Pinpoint the cell where the given text exists, returning its (x, y) midpoint coordinate. 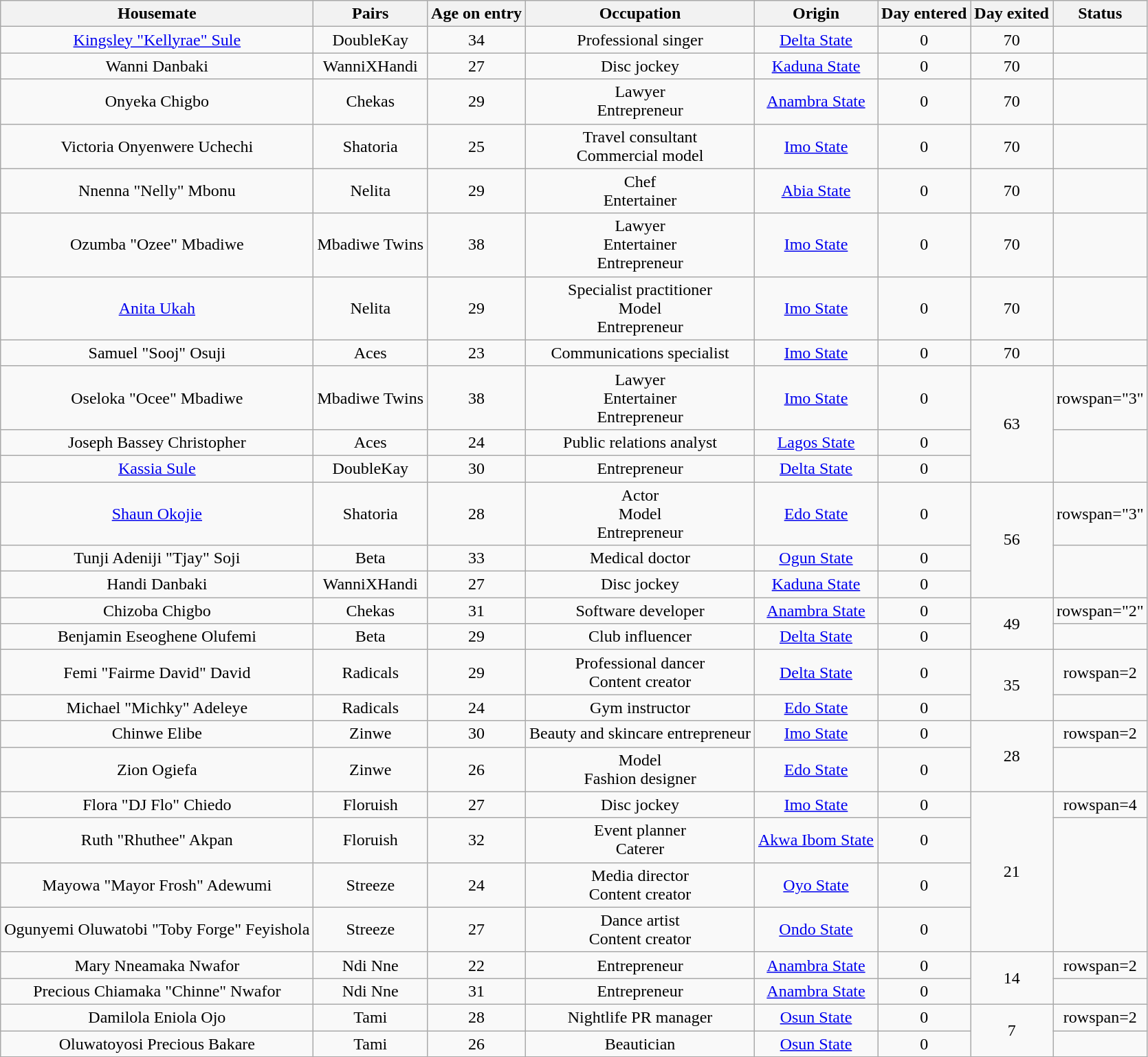
Ondo State (815, 930)
ChefEntertainer (641, 191)
Wanni Danbaki (157, 66)
Michael "Michky" Adeleye (157, 708)
Specialist practitionerModelEntrepreneur (641, 308)
Communications specialist (641, 353)
Shaun Okojie (157, 513)
Mayowa "Mayor Frosh" Adewumi (157, 884)
ActorModelEntrepreneur (641, 513)
Public relations analyst (641, 442)
Onyeka Chigbo (157, 102)
14 (1012, 978)
Chizoba Chigbo (157, 611)
Travel consultantCommercial model (641, 146)
33 (477, 558)
35 (1012, 685)
Kingsley "Kellyrae" Sule (157, 40)
Media directorContent creator (641, 884)
Software developer (641, 611)
Oluwatoyosi Precious Bakare (157, 1043)
Tunji Adeniji "Tjay" Soji (157, 558)
LawyerEntrepreneur (641, 102)
Zion Ogiefa (157, 769)
Handi Danbaki (157, 585)
Femi "Fairme David" David (157, 673)
Ruth "Rhuthee" Akpan (157, 840)
Club influencer (641, 637)
32 (477, 840)
Dance artistContent creator (641, 930)
22 (477, 965)
rowspan=4 (1101, 805)
25 (477, 146)
23 (477, 353)
Akwa Ibom State (815, 840)
Kassia Sule (157, 468)
Housemate (157, 14)
Professional dancerContent creator (641, 673)
34 (477, 40)
Joseph Bassey Christopher (157, 442)
Status (1101, 14)
Anita Ukah (157, 308)
Occupation (641, 14)
Abia State (815, 191)
Day exited (1012, 14)
rowspan="2" (1101, 611)
Benjamin Eseoghene Olufemi (157, 637)
Professional singer (641, 40)
Nightlife PR manager (641, 1017)
Gym instructor (641, 708)
Mary Nneamaka Nwafor (157, 965)
Beautician (641, 1043)
Age on entry (477, 14)
Damilola Eniola Ojo (157, 1017)
21 (1012, 872)
Ogunyemi Oluwatobi "Toby Forge" Feyishola (157, 930)
Origin (815, 14)
Pairs (371, 14)
ModelFashion designer (641, 769)
63 (1012, 424)
Oseloka "Ocee" Mbadiwe (157, 397)
Victoria Onyenwere Uchechi (157, 146)
Beauty and skincare entrepreneur (641, 734)
Samuel "Sooj" Osuji (157, 353)
Ozumba "Ozee" Mbadiwe (157, 245)
Medical doctor (641, 558)
Chinwe Elibe (157, 734)
Oyo State (815, 884)
Precious Chiamaka "Chinne" Nwafor (157, 991)
Nnenna "Nelly" Mbonu (157, 191)
7 (1012, 1030)
Flora "DJ Flo" Chiedo (157, 805)
49 (1012, 624)
Event plannerCaterer (641, 840)
56 (1012, 539)
Lagos State (815, 442)
Ogun State (815, 558)
Day entered (924, 14)
